Search for the cell housing the specified text and yield its (X, Y) center coordinate. 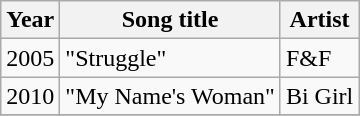
2010 (30, 96)
Year (30, 20)
2005 (30, 58)
F&F (319, 58)
Song title (170, 20)
"My Name's Woman" (170, 96)
Bi Girl (319, 96)
"Struggle" (170, 58)
Artist (319, 20)
